Pinpoint the cell where the given text exists, returning its [X, Y] midpoint coordinate. 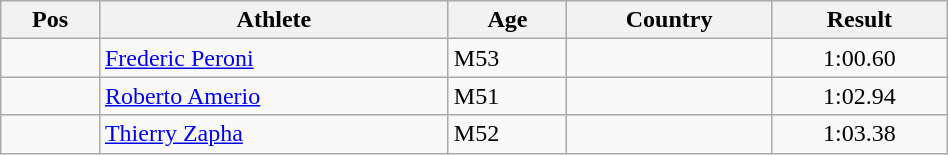
M52 [507, 134]
1:00.60 [860, 58]
Country [670, 20]
M53 [507, 58]
M51 [507, 96]
Pos [50, 20]
Roberto Amerio [274, 96]
Athlete [274, 20]
Age [507, 20]
1:03.38 [860, 134]
1:02.94 [860, 96]
Frederic Peroni [274, 58]
Thierry Zapha [274, 134]
Result [860, 20]
